Pinpoint the cell where the given text exists, returning its [x, y] midpoint coordinate. 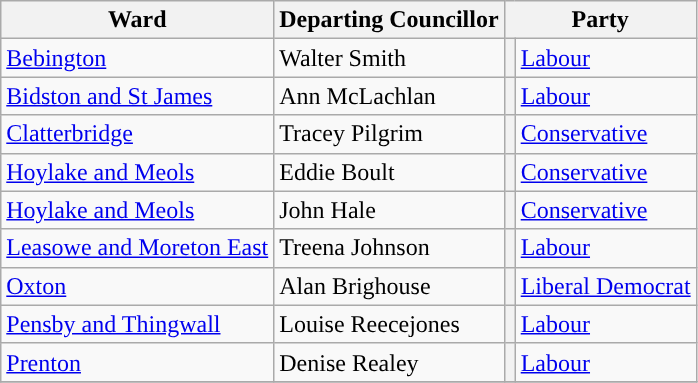
Ann McLachlan [389, 96]
Leasowe and Moreton East [138, 248]
Denise Realey [389, 362]
Eddie Boult [389, 172]
Party [600, 20]
Pensby and Thingwall [138, 324]
Bebington [138, 58]
Treena Johnson [389, 248]
John Hale [389, 210]
Walter Smith [389, 58]
Alan Brighouse [389, 286]
Departing Councillor [389, 20]
Clatterbridge [138, 134]
Liberal Democrat [606, 286]
Prenton [138, 362]
Louise Reecejones [389, 324]
Bidston and St James [138, 96]
Ward [138, 20]
Tracey Pilgrim [389, 134]
Oxton [138, 286]
